Pinpoint the cell where the given text exists, returning its (X, Y) midpoint coordinate. 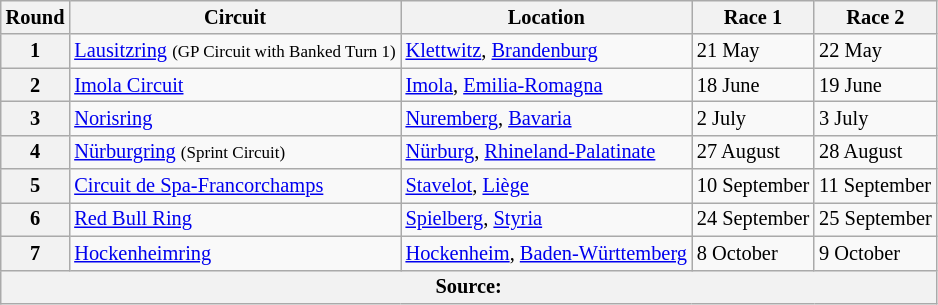
Race 2 (875, 17)
27 August (753, 152)
25 September (875, 219)
Nürburg, Rhineland-Palatinate (546, 152)
Hockenheim, Baden-Württemberg (546, 253)
3 (36, 118)
2 July (753, 118)
Location (546, 17)
1 (36, 51)
5 (36, 186)
9 October (875, 253)
Spielberg, Styria (546, 219)
Hockenheimring (234, 253)
Lausitzring (GP Circuit with Banked Turn 1) (234, 51)
Race 1 (753, 17)
Nuremberg, Bavaria (546, 118)
Red Bull Ring (234, 219)
4 (36, 152)
Imola, Emilia-Romagna (546, 85)
21 May (753, 51)
Round (36, 17)
22 May (875, 51)
24 September (753, 219)
Source: (469, 287)
2 (36, 85)
18 June (753, 85)
7 (36, 253)
8 October (753, 253)
3 July (875, 118)
28 August (875, 152)
Klettwitz, Brandenburg (546, 51)
Circuit de Spa-Francorchamps (234, 186)
Circuit (234, 17)
Imola Circuit (234, 85)
Nürburgring (Sprint Circuit) (234, 152)
Norisring (234, 118)
6 (36, 219)
19 June (875, 85)
11 September (875, 186)
Stavelot, Liège (546, 186)
10 September (753, 186)
